Identify which cell holds the provided text, then report its (x, y) central coordinate. 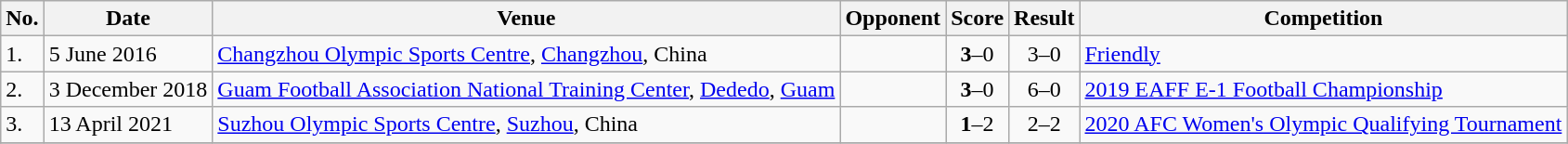
Opponent (893, 19)
6–0 (1044, 89)
Result (1044, 19)
3 December 2018 (128, 89)
2. (22, 89)
13 April 2021 (128, 124)
Guam Football Association National Training Center, Dededo, Guam (526, 89)
5 June 2016 (128, 54)
Score (978, 19)
2–2 (1044, 124)
No. (22, 19)
Competition (1324, 19)
3. (22, 124)
Changzhou Olympic Sports Centre, Changzhou, China (526, 54)
1. (22, 54)
1–2 (978, 124)
2019 EAFF E-1 Football Championship (1324, 89)
Date (128, 19)
Suzhou Olympic Sports Centre, Suzhou, China (526, 124)
Friendly (1324, 54)
2020 AFC Women's Olympic Qualifying Tournament (1324, 124)
Venue (526, 19)
